Extract the (X, Y) coordinate from the center of the cell holding the provided text.  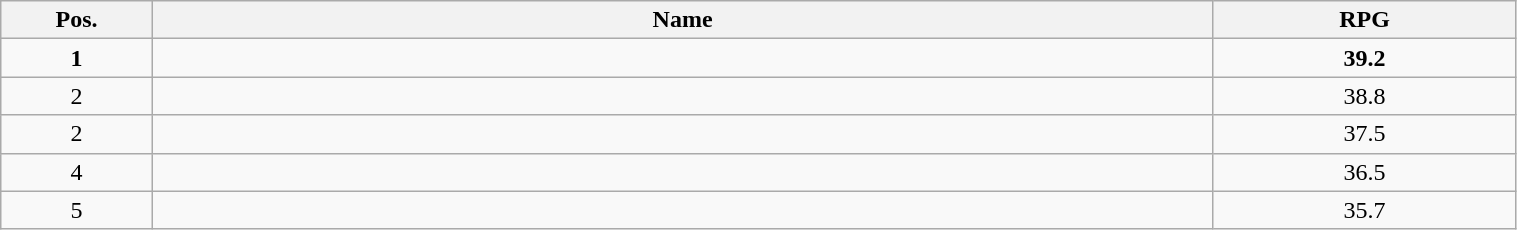
39.2 (1364, 58)
RPG (1364, 20)
5 (77, 210)
Pos. (77, 20)
37.5 (1364, 134)
35.7 (1364, 210)
38.8 (1364, 96)
4 (77, 172)
1 (77, 58)
Name (682, 20)
36.5 (1364, 172)
